Provide the (x, y) coordinate of the cell's center where the given text is located.  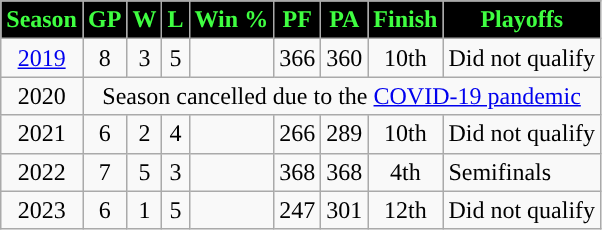
Season (42, 20)
8 (104, 58)
2022 (42, 172)
360 (344, 58)
289 (344, 134)
Season cancelled due to the COVID-19 pandemic (341, 96)
4 (176, 134)
2019 (42, 58)
1 (144, 210)
W (144, 20)
Win % (232, 20)
247 (298, 210)
PA (344, 20)
12th (406, 210)
Finish (406, 20)
L (176, 20)
2021 (42, 134)
Semifinals (522, 172)
266 (298, 134)
2023 (42, 210)
Playoffs (522, 20)
7 (104, 172)
301 (344, 210)
4th (406, 172)
PF (298, 20)
GP (104, 20)
2 (144, 134)
366 (298, 58)
2020 (42, 96)
